From the cell containing the given text, extract its center point as [X, Y] coordinate. 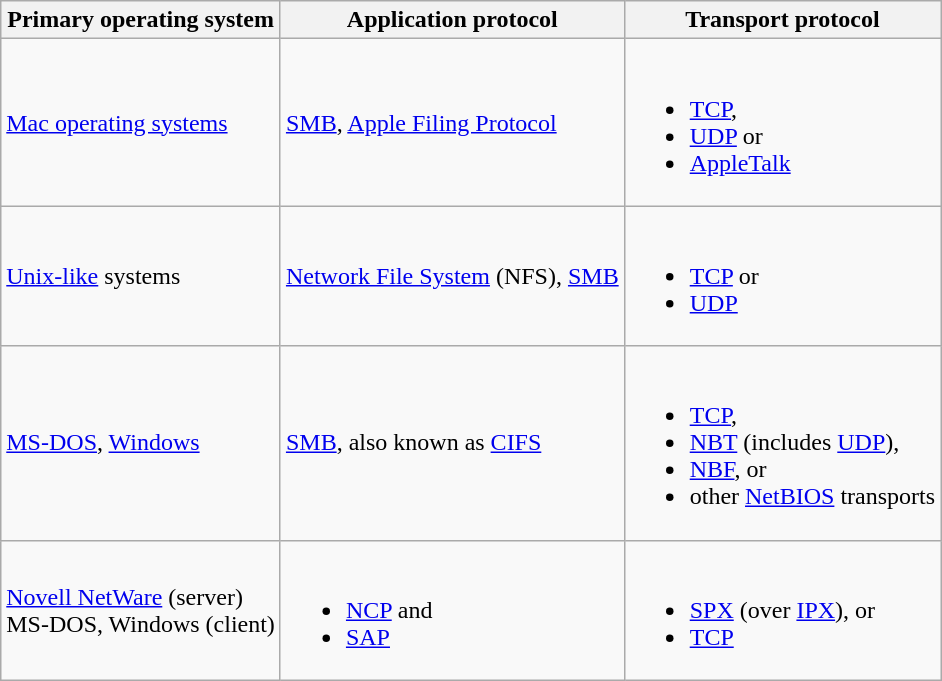
NCP andSAP [452, 610]
Mac operating systems [141, 122]
Primary operating system [141, 20]
TCP orUDP [782, 276]
SMB, Apple Filing Protocol [452, 122]
MS-DOS, Windows [141, 443]
Network File System (NFS), SMB [452, 276]
SMB, also known as CIFS [452, 443]
Novell NetWare (server)MS-DOS, Windows (client) [141, 610]
Transport protocol [782, 20]
Unix-like systems [141, 276]
SPX (over IPX), orTCP [782, 610]
TCP,NBT (includes UDP),NBF, orother NetBIOS transports [782, 443]
TCP,UDP orAppleTalk [782, 122]
Application protocol [452, 20]
